Locate the cell with the specified text and output its [X, Y] center coordinate. 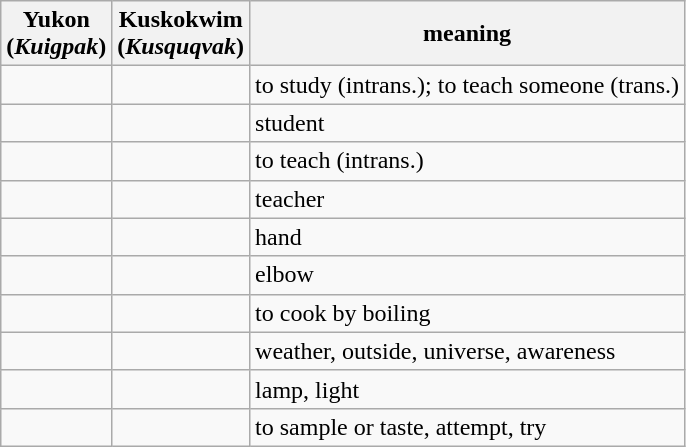
weather, outside, universe, awareness [468, 351]
meaning [468, 34]
to study (intrans.); to teach someone (trans.) [468, 85]
Kuskokwim(Kusquqvak) [181, 34]
teacher [468, 199]
lamp, light [468, 389]
hand [468, 237]
to teach (intrans.) [468, 161]
elbow [468, 275]
Yukon(Kuigpak) [56, 34]
to cook by boiling [468, 313]
student [468, 123]
to sample or taste, attempt, try [468, 427]
